Search for the cell housing the specified text and yield its [x, y] center coordinate. 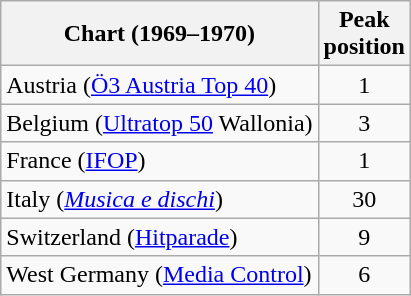
Austria (Ö3 Austria Top 40) [160, 85]
West Germany (Media Control) [160, 275]
9 [364, 237]
Peakposition [364, 34]
Chart (1969–1970) [160, 34]
Italy (Musica e dischi) [160, 199]
France (IFOP) [160, 161]
3 [364, 123]
Belgium (Ultratop 50 Wallonia) [160, 123]
Switzerland (Hitparade) [160, 237]
6 [364, 275]
30 [364, 199]
